Search for the cell housing the specified text and yield its [x, y] center coordinate. 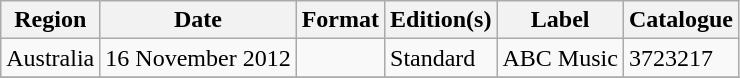
Label [560, 20]
ABC Music [560, 58]
Catalogue [680, 20]
Date [198, 20]
Edition(s) [441, 20]
Region [50, 20]
16 November 2012 [198, 58]
Format [340, 20]
Australia [50, 58]
Standard [441, 58]
3723217 [680, 58]
